From the cell containing the given text, extract its center point as [x, y] coordinate. 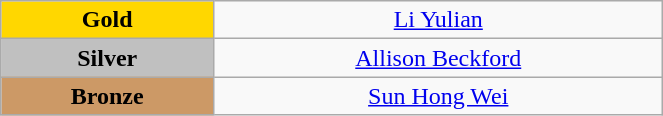
Allison Beckford [438, 58]
Bronze [108, 96]
Silver [108, 58]
Gold [108, 20]
Li Yulian [438, 20]
Sun Hong Wei [438, 96]
